For the text-containing cell, return its midpoint in [x, y] coordinate format. 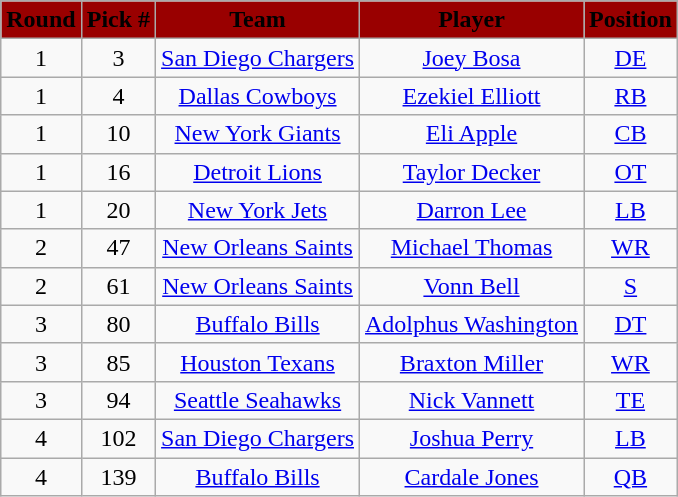
New York Giants [258, 134]
S [631, 286]
Cardale Jones [472, 477]
61 [118, 286]
10 [118, 134]
Team [258, 20]
102 [118, 438]
DE [631, 58]
20 [118, 210]
Joey Bosa [472, 58]
OT [631, 172]
Braxton Miller [472, 362]
Eli Apple [472, 134]
Ezekiel Elliott [472, 96]
CB [631, 134]
47 [118, 248]
Joshua Perry [472, 438]
RB [631, 96]
Vonn Bell [472, 286]
Pick # [118, 20]
94 [118, 400]
139 [118, 477]
TE [631, 400]
85 [118, 362]
Seattle Seahawks [258, 400]
Round [41, 20]
16 [118, 172]
Michael Thomas [472, 248]
Position [631, 20]
New York Jets [258, 210]
Adolphus Washington [472, 324]
Houston Texans [258, 362]
Taylor Decker [472, 172]
Player [472, 20]
Darron Lee [472, 210]
80 [118, 324]
Dallas Cowboys [258, 96]
DT [631, 324]
Detroit Lions [258, 172]
QB [631, 477]
Nick Vannett [472, 400]
